Identify which cell holds the provided text, then report its (x, y) central coordinate. 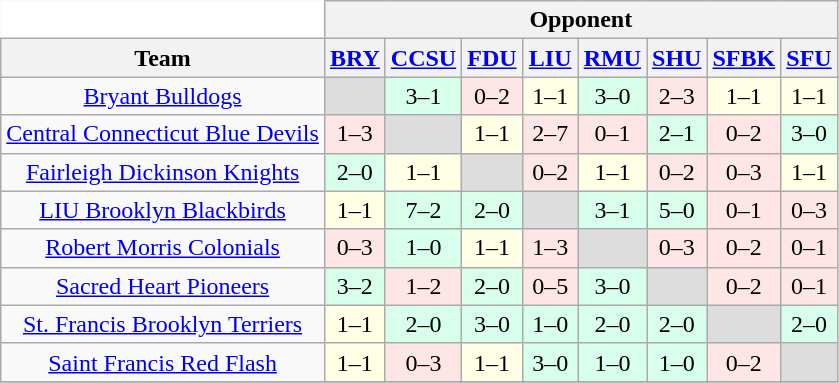
Bryant Bulldogs (163, 96)
Opponent (580, 20)
BRY (354, 58)
7–2 (423, 210)
Team (163, 58)
1–2 (423, 286)
LIU Brooklyn Blackbirds (163, 210)
SFBK (744, 58)
Fairleigh Dickinson Knights (163, 172)
Central Connecticut Blue Devils (163, 134)
Saint Francis Red Flash (163, 362)
SHU (677, 58)
FDU (492, 58)
3–2 (354, 286)
LIU (550, 58)
5–0 (677, 210)
Robert Morris Colonials (163, 248)
2–3 (677, 96)
2–7 (550, 134)
2–1 (677, 134)
0–5 (550, 286)
St. Francis Brooklyn Terriers (163, 324)
Sacred Heart Pioneers (163, 286)
CCSU (423, 58)
SFU (809, 58)
RMU (612, 58)
